Provide the (x, y) coordinate of the cell's center where the given text is located.  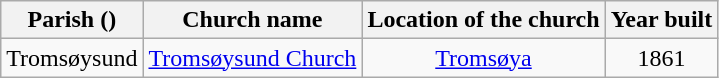
1861 (662, 58)
Year built (662, 20)
Location of the church (484, 20)
Tromsøya (484, 58)
Parish () (72, 20)
Tromsøysund Church (252, 58)
Tromsøysund (72, 58)
Church name (252, 20)
